Identify which cell holds the provided text, then report its (x, y) central coordinate. 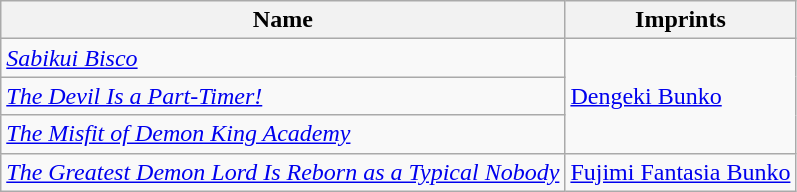
The Devil Is a Part-Timer! (283, 96)
Sabikui Bisco (283, 58)
The Misfit of Demon King Academy (283, 134)
Fujimi Fantasia Bunko (680, 172)
The Greatest Demon Lord Is Reborn as a Typical Nobody (283, 172)
Dengeki Bunko (680, 96)
Name (283, 20)
Imprints (680, 20)
